Locate the cell with the specified text and output its (x, y) center coordinate. 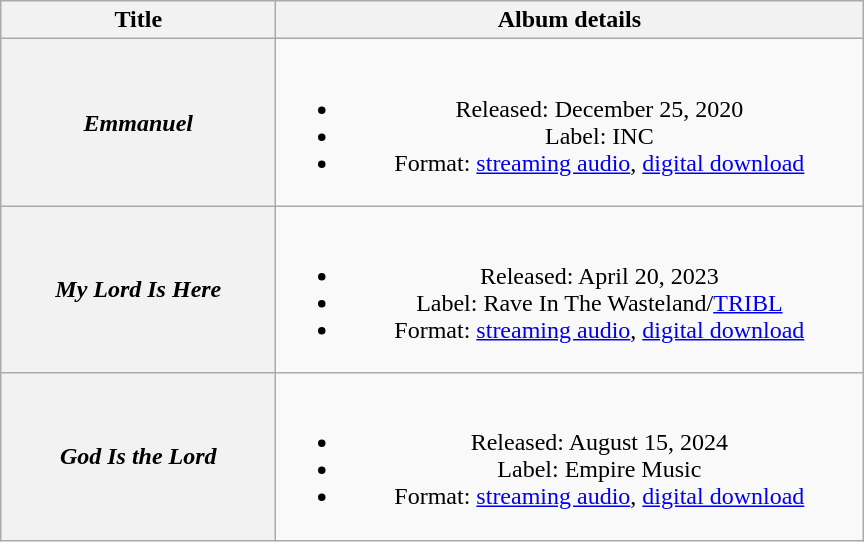
My Lord Is Here (138, 290)
Released: December 25, 2020Label: INCFormat: streaming audio, digital download (570, 122)
Emmanuel (138, 122)
Released: August 15, 2024Label: Empire MusicFormat: streaming audio, digital download (570, 456)
Released: April 20, 2023Label: Rave In The Wasteland/TRIBLFormat: streaming audio, digital download (570, 290)
God Is the Lord (138, 456)
Album details (570, 20)
Title (138, 20)
